Locate the cell with the specified text and output its [x, y] center coordinate. 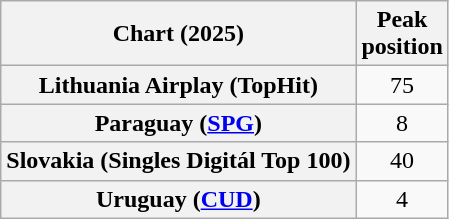
Slovakia (Singles Digitál Top 100) [178, 161]
75 [402, 85]
40 [402, 161]
Paraguay (SPG) [178, 123]
4 [402, 199]
Uruguay (CUD) [178, 199]
Peakposition [402, 34]
Chart (2025) [178, 34]
8 [402, 123]
Lithuania Airplay (TopHit) [178, 85]
